Output the [X, Y] coordinate of the center of the cell containing the given text.  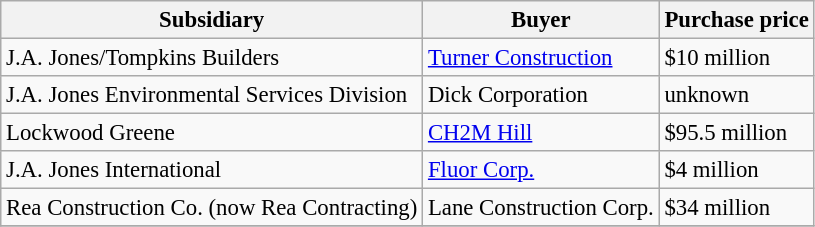
Dick Corporation [541, 95]
Buyer [541, 20]
J.A. Jones/Tompkins Builders [212, 58]
unknown [736, 95]
$4 million [736, 170]
Turner Construction [541, 58]
J.A. Jones International [212, 170]
CH2M Hill [541, 133]
$34 million [736, 208]
Lockwood Greene [212, 133]
Fluor Corp. [541, 170]
Purchase price [736, 20]
Subsidiary [212, 20]
J.A. Jones Environmental Services Division [212, 95]
Lane Construction Corp. [541, 208]
$10 million [736, 58]
Rea Construction Co. (now Rea Contracting) [212, 208]
$95.5 million [736, 133]
